Return the [x, y] coordinate for the center point of the cell that contains the specified text.  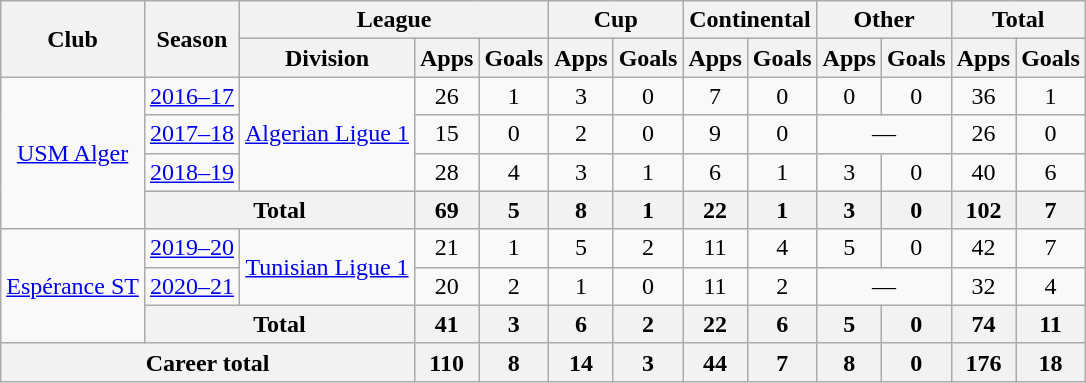
Other [884, 20]
102 [983, 210]
20 [446, 286]
2018–19 [192, 172]
Espérance ST [73, 286]
Cup [616, 20]
21 [446, 248]
9 [715, 134]
176 [983, 362]
League [394, 20]
USM Alger [73, 153]
2017–18 [192, 134]
2016–17 [192, 96]
41 [446, 324]
110 [446, 362]
18 [1051, 362]
2020–21 [192, 286]
14 [581, 362]
44 [715, 362]
15 [446, 134]
40 [983, 172]
Algerian Ligue 1 [326, 134]
2019–20 [192, 248]
74 [983, 324]
Continental [750, 20]
42 [983, 248]
Tunisian Ligue 1 [326, 267]
Career total [208, 362]
Division [326, 58]
28 [446, 172]
Season [192, 39]
Club [73, 39]
32 [983, 286]
36 [983, 96]
69 [446, 210]
